Extract the (X, Y) coordinate from the center of the cell holding the provided text.  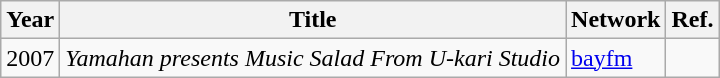
Yamahan presents Music Salad From U-kari Studio (313, 58)
bayfm (616, 58)
2007 (30, 58)
Title (313, 20)
Ref. (692, 20)
Network (616, 20)
Year (30, 20)
